Scan for the cell matching the given text and deliver its (X, Y) coordinate at center. 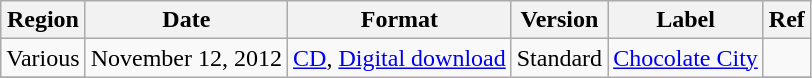
Various (43, 58)
Ref (786, 20)
Region (43, 20)
November 12, 2012 (186, 58)
Chocolate City (686, 58)
Label (686, 20)
Date (186, 20)
Standard (559, 58)
CD, Digital download (400, 58)
Version (559, 20)
Format (400, 20)
